Search for the cell housing the specified text and yield its (x, y) center coordinate. 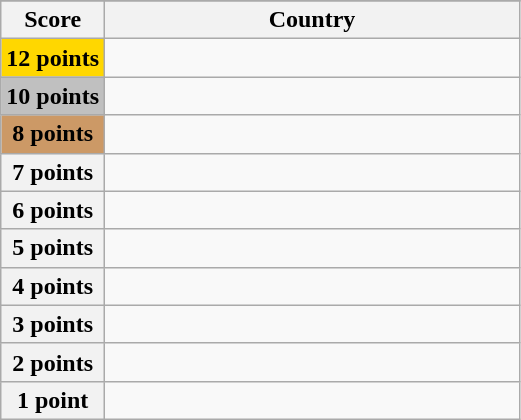
4 points (53, 286)
2 points (53, 362)
12 points (53, 58)
3 points (53, 324)
Score (53, 20)
5 points (53, 248)
6 points (53, 210)
1 point (53, 400)
7 points (53, 172)
8 points (53, 134)
Country (312, 20)
10 points (53, 96)
